Return the (x, y) coordinate for the center point of the cell that contains the specified text.  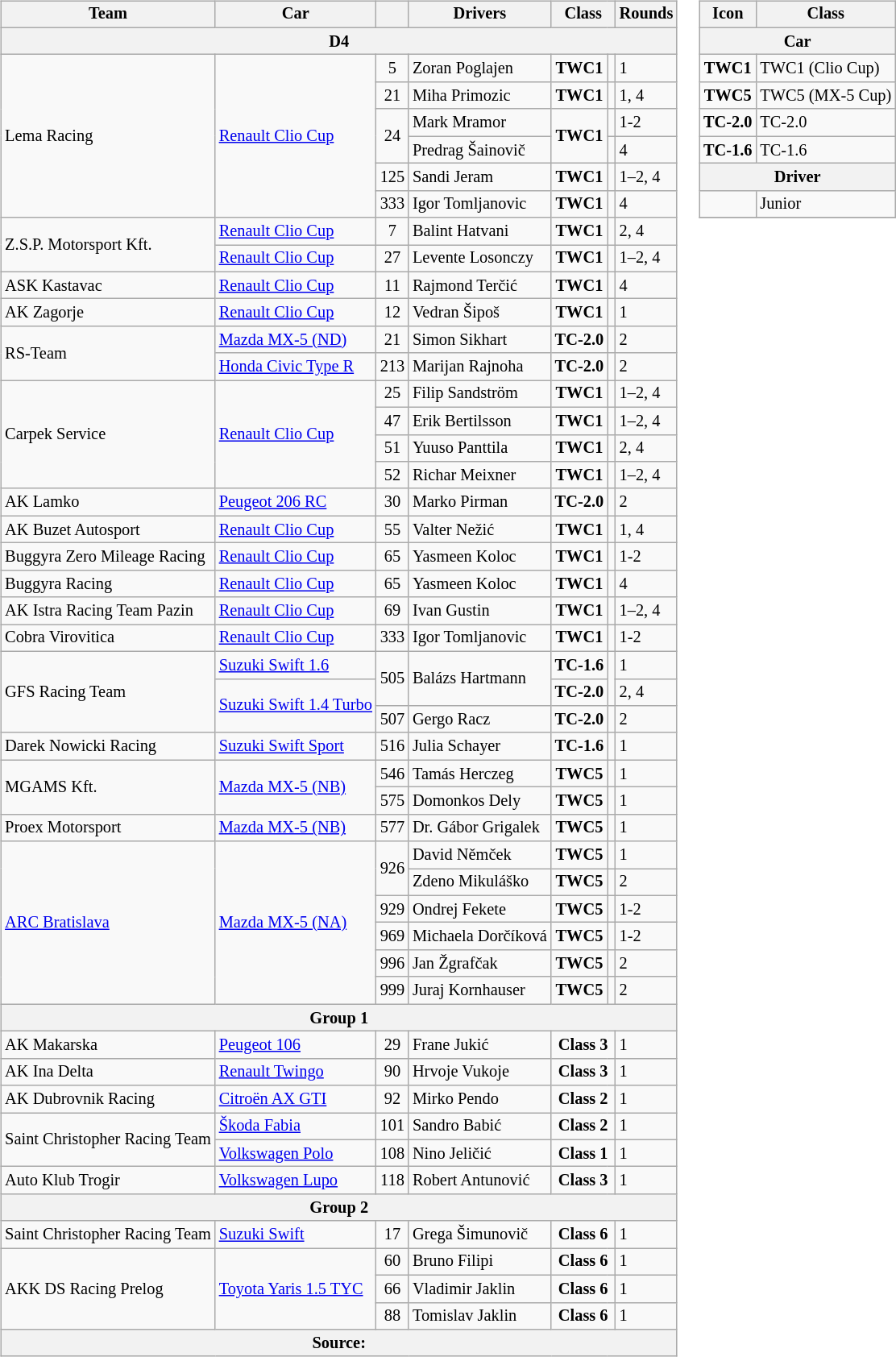
30 (392, 502)
Richar Meixner (480, 475)
516 (392, 746)
969 (392, 936)
Volkswagen Polo (296, 1153)
Erik Bertilsson (480, 421)
Marko Pirman (480, 502)
Grega Šimunovič (480, 1235)
Honda Civic Type R (296, 367)
Class 1 (583, 1153)
Icon (728, 15)
GFS Racing Team (108, 691)
25 (392, 394)
55 (392, 529)
11 (392, 285)
Carpek Service (108, 435)
88 (392, 1316)
Levente Losonczy (480, 259)
Michaela Dorčíková (480, 936)
Juraj Kornhauser (480, 990)
Drivers (480, 15)
51 (392, 448)
575 (392, 801)
Darek Nowicki Racing (108, 746)
Sandro Babić (480, 1127)
Ivan Gustin (480, 611)
47 (392, 421)
101 (392, 1127)
Jan Žgrafčak (480, 964)
ASK Kastavac (108, 285)
AK Zagorje (108, 313)
Tamás Herczeg (480, 774)
Lema Racing (108, 136)
69 (392, 611)
52 (392, 475)
Vladimir Jaklin (480, 1289)
Filip Sandström (480, 394)
507 (392, 720)
AK Makarska (108, 1045)
Julia Schayer (480, 746)
Zdeno Mikuláško (480, 882)
Toyota Yaris 1.5 TYC (296, 1289)
Hrvoje Vukoje (480, 1072)
AK Dubrovnik Racing (108, 1099)
AK Istra Racing Team Pazin (108, 611)
AK Ina Delta (108, 1072)
Suzuki Swift 1.4 Turbo (296, 706)
Suzuki Swift 1.6 (296, 665)
RS-Team (108, 353)
Suzuki Swift (296, 1235)
AK Lamko (108, 502)
7 (392, 231)
118 (392, 1181)
D4 (338, 41)
Balázs Hartmann (480, 678)
17 (392, 1235)
Suzuki Swift Sport (296, 746)
5 (392, 68)
Miha Primozic (480, 96)
Nino Jeličić (480, 1153)
Bruno Filipi (480, 1262)
66 (392, 1289)
Cobra Virovitica (108, 638)
Auto Klub Trogir (108, 1181)
60 (392, 1262)
Balint Hatvani (480, 231)
Ondrej Fekete (480, 909)
929 (392, 909)
Valter Nežić (480, 529)
Source: (338, 1343)
29 (392, 1045)
Tomislav Jaklin (480, 1316)
Škoda Fabia (296, 1127)
Rounds (646, 15)
Proex Motorsport (108, 828)
Renault Twingo (296, 1072)
Domonkos Dely (480, 801)
Peugeot 106 (296, 1045)
MGAMS Kft. (108, 786)
Mirko Pendo (480, 1099)
546 (392, 774)
213 (392, 367)
Group 1 (338, 1018)
505 (392, 678)
Mark Mramor (480, 122)
Sandi Jeram (480, 177)
Yuuso Panttila (480, 448)
125 (392, 177)
Vedran Šipoš (480, 313)
Team (108, 15)
Dr. Gábor Grigalek (480, 828)
577 (392, 828)
Buggyra Zero Mileage Racing (108, 557)
Frane Jukić (480, 1045)
Driver (798, 177)
90 (392, 1072)
926 (392, 869)
Rajmond Terčić (480, 285)
999 (392, 990)
Citroën AX GTI (296, 1099)
108 (392, 1153)
AK Buzet Autosport (108, 529)
996 (392, 964)
TWC1 (Clio Cup) (825, 68)
AKK DS Racing Prelog (108, 1289)
Marijan Rajnoha (480, 367)
Junior (825, 204)
TWC5 (MX-5 Cup) (825, 96)
Buggyra Racing (108, 583)
Simon Sikhart (480, 340)
ARC Bratislava (108, 923)
Z.S.P. Motorsport Kft. (108, 245)
Zoran Poglajen (480, 68)
12 (392, 313)
24 (392, 135)
92 (392, 1099)
Robert Antunović (480, 1181)
27 (392, 259)
Group 2 (338, 1208)
Peugeot 206 RC (296, 502)
Mazda MX-5 (NA) (296, 923)
Volkswagen Lupo (296, 1181)
Predrag Šainovič (480, 150)
David Němček (480, 855)
Mazda MX-5 (ND) (296, 340)
Gergo Racz (480, 720)
